Determine the [X, Y] coordinate at the center of the cell enclosing the given text.  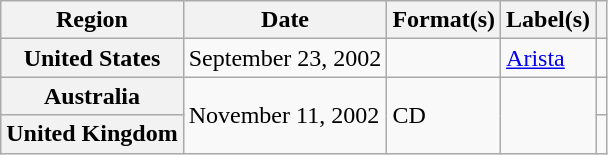
United States [92, 58]
Format(s) [444, 20]
Date [285, 20]
Arista [548, 58]
Region [92, 20]
November 11, 2002 [285, 115]
Australia [92, 96]
United Kingdom [92, 134]
Label(s) [548, 20]
CD [444, 115]
September 23, 2002 [285, 58]
